Extract the [x, y] coordinate from the center of the cell holding the provided text.  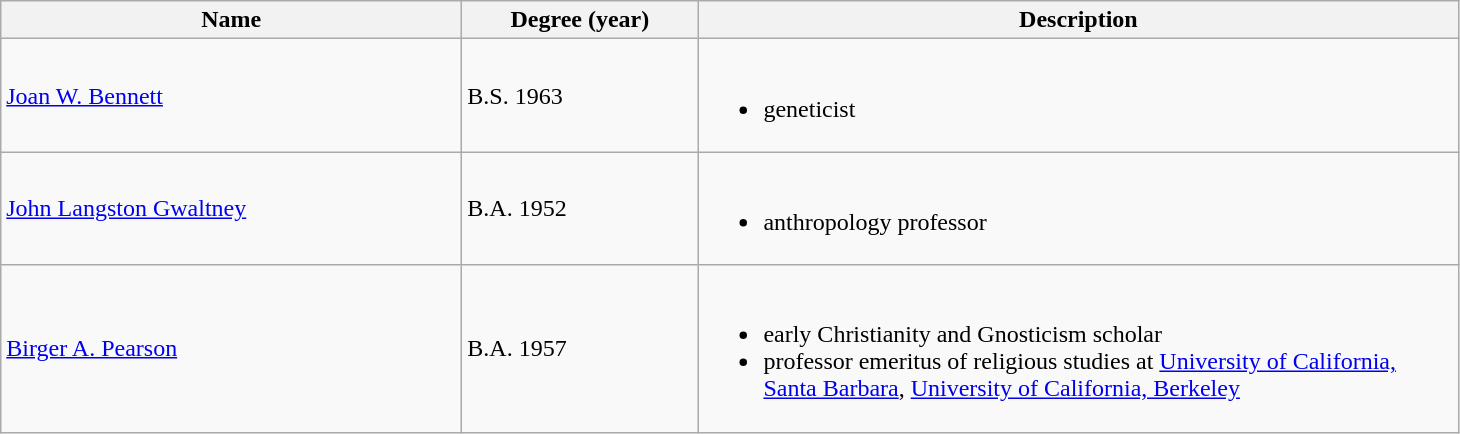
Joan W. Bennett [232, 96]
John Langston Gwaltney [232, 208]
anthropology professor [1078, 208]
Degree (year) [580, 20]
Description [1078, 20]
B.S. 1963 [580, 96]
geneticist [1078, 96]
B.A. 1957 [580, 348]
Birger A. Pearson [232, 348]
Name [232, 20]
B.A. 1952 [580, 208]
